Determine the (X, Y) coordinate at the center of the cell enclosing the given text.  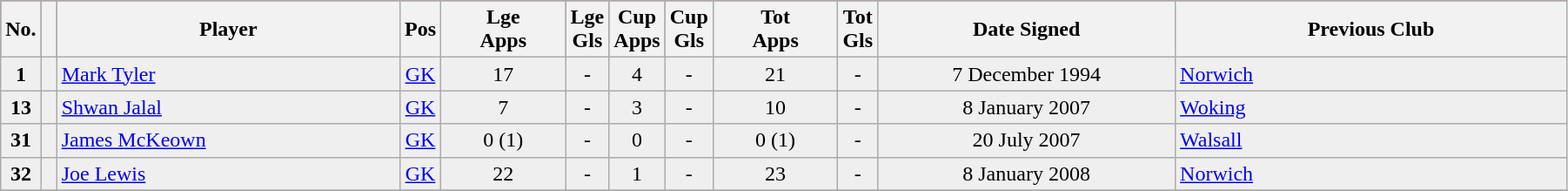
LgeApps (504, 30)
Woking (1371, 107)
Joe Lewis (228, 174)
Walsall (1371, 140)
32 (21, 174)
8 January 2008 (1027, 174)
20 July 2007 (1027, 140)
22 (504, 174)
21 (775, 74)
4 (637, 74)
Shwan Jalal (228, 107)
31 (21, 140)
TotGls (858, 30)
0 (637, 140)
Pos (419, 30)
8 January 2007 (1027, 107)
7 (504, 107)
23 (775, 174)
TotApps (775, 30)
Date Signed (1027, 30)
CupGls (689, 30)
3 (637, 107)
CupApps (637, 30)
LgeGls (587, 30)
Previous Club (1371, 30)
Mark Tyler (228, 74)
Player (228, 30)
10 (775, 107)
13 (21, 107)
James McKeown (228, 140)
No. (21, 30)
7 December 1994 (1027, 74)
17 (504, 74)
